Scan for the cell matching the given text and deliver its [x, y] coordinate at center. 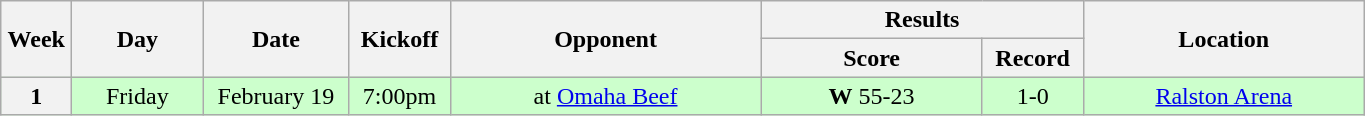
W 55-23 [872, 96]
Kickoff [400, 39]
Location [1224, 39]
7:00pm [400, 96]
Ralston Arena [1224, 96]
Results [922, 20]
Friday [138, 96]
1 [36, 96]
Week [36, 39]
Record [1032, 58]
Day [138, 39]
1-0 [1032, 96]
Date [276, 39]
February 19 [276, 96]
at Omaha Beef [606, 96]
Score [872, 58]
Opponent [606, 39]
